Extract the [X, Y] coordinate from the center of the cell holding the provided text.  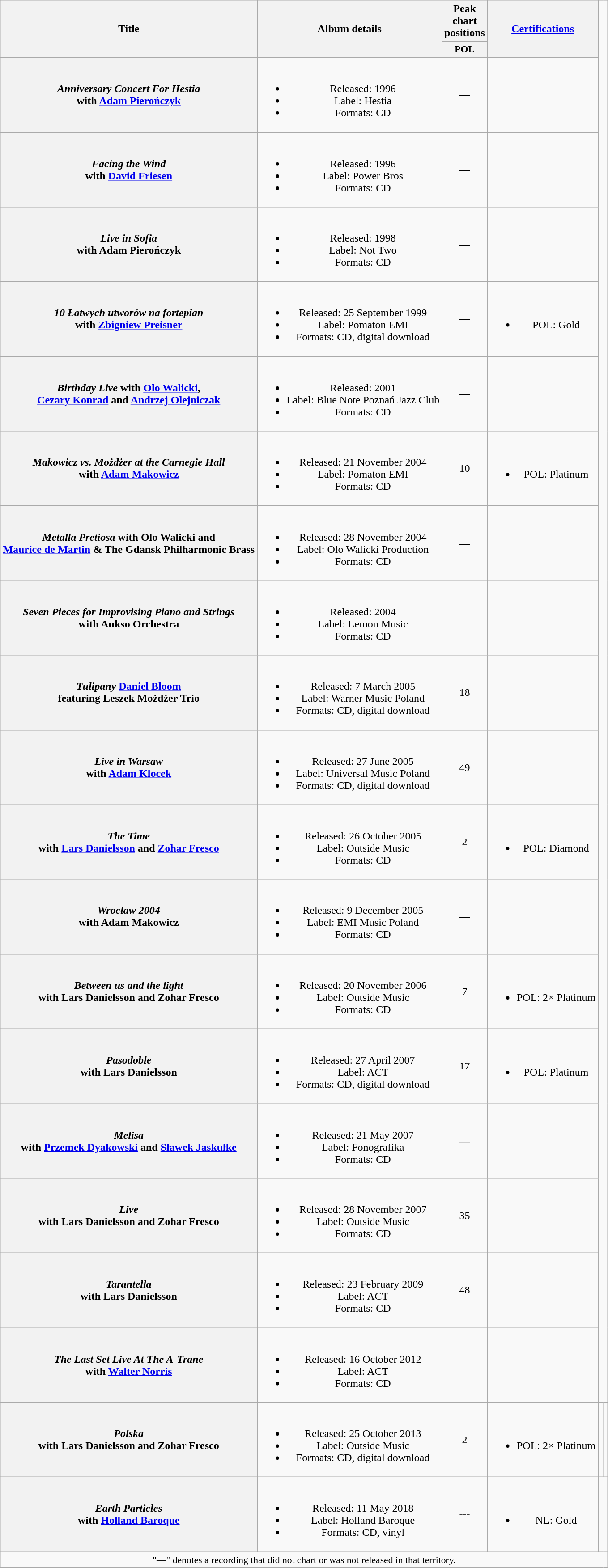
Released: 2001Label: Blue Note Poznań Jazz ClubFormats: CD [350, 394]
Released: 16 October 2012Label: ACTFormats: CD [350, 1365]
Title [129, 29]
Released: 28 November 2007Label: Outside MusicFormats: CD [350, 1216]
Seven Pieces for Improvising Piano and Stringswith Aukso Orchestra [129, 618]
POL [465, 50]
NL: Gold [542, 1514]
Released: 11 May 2018Label: Holland BaroqueFormats: CD, vinyl [350, 1514]
Released: 28 November 2004Label: Olo Walicki ProductionFormats: CD [350, 543]
Released: 1996Label: HestiaFormats: CD [350, 95]
Album details [350, 29]
Anniversary Concert For Hestiawith Adam Pierończyk [129, 95]
49 [465, 767]
"—" denotes a recording that did not chart or was not released in that territory. [304, 1560]
Makowicz vs. Możdżer at the Carnegie Hallwith Adam Makowicz [129, 469]
35 [465, 1216]
Released: 27 June 2005Label: Universal Music PolandFormats: CD, digital download [350, 767]
Released: 20 November 2006Label: Outside MusicFormats: CD [350, 991]
Released: 21 May 2007Label: FonografikaFormats: CD [350, 1140]
Certifications [542, 29]
Earth Particleswith Holland Baroque [129, 1514]
Live in Sofiawith Adam Pierończyk [129, 244]
Released: 25 October 2013Label: Outside MusicFormats: CD, digital download [350, 1440]
Live in Warsawwith Adam Klocek [129, 767]
Tulipany Daniel Bloomfeaturing Leszek Możdżer Trio [129, 692]
Metalla Pretiosa with Olo Walicki andMaurice de Martin & The Gdansk Philharmonic Brass [129, 543]
The Timewith Lars Danielsson and Zohar Fresco [129, 842]
Released: 1998Label: Not TwoFormats: CD [350, 244]
Released: 1996Label: Power BrosFormats: CD [350, 170]
Melisawith Przemek Dyakowski and Sławek Jaskułke [129, 1140]
Released: 2004Label: Lemon MusicFormats: CD [350, 618]
Released: 7 March 2005Label: Warner Music PolandFormats: CD, digital download [350, 692]
17 [465, 1066]
Between us and the lightwith Lars Danielsson and Zohar Fresco [129, 991]
POL: Gold [542, 319]
The Last Set Live At The A-Tranewith Walter Norris [129, 1365]
Livewith Lars Danielsson and Zohar Fresco [129, 1216]
18 [465, 692]
--- [465, 1514]
Polskawith Lars Danielsson and Zohar Fresco [129, 1440]
Wrocław 2004with Adam Makowicz [129, 917]
10 [465, 469]
Tarantellawith Lars Danielsson [129, 1290]
Released: 27 April 2007Label: ACTFormats: CD, digital download [350, 1066]
Pasodoblewith Lars Danielsson [129, 1066]
Peak chart positions [465, 21]
10 Łatwych utworów na fortepianwith Zbigniew Preisner [129, 319]
Released: 21 November 2004Label: Pomaton EMIFormats: CD [350, 469]
Facing the Windwith David Friesen [129, 170]
Released: 9 December 2005Label: EMI Music PolandFormats: CD [350, 917]
Birthday Live with Olo Walicki,Cezary Konrad and Andrzej Olejniczak [129, 394]
7 [465, 991]
Released: 23 February 2009Label: ACTFormats: CD [350, 1290]
POL: Diamond [542, 842]
Released: 26 October 2005Label: Outside MusicFormats: CD [350, 842]
48 [465, 1290]
Released: 25 September 1999Label: Pomaton EMIFormats: CD, digital download [350, 319]
